Extract the (X, Y) coordinate from the center of the cell holding the provided text.  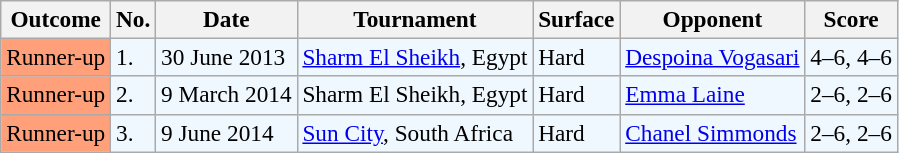
No. (134, 19)
Surface (576, 19)
Chanel Simmonds (712, 133)
Tournament (415, 19)
Score (851, 19)
30 June 2013 (226, 57)
1. (134, 57)
Sun City, South Africa (415, 133)
2. (134, 95)
9 June 2014 (226, 133)
4–6, 4–6 (851, 57)
Emma Laine (712, 95)
3. (134, 133)
Opponent (712, 19)
Despoina Vogasari (712, 57)
Date (226, 19)
Outcome (56, 19)
9 March 2014 (226, 95)
